Identify which cell holds the provided text, then report its [x, y] central coordinate. 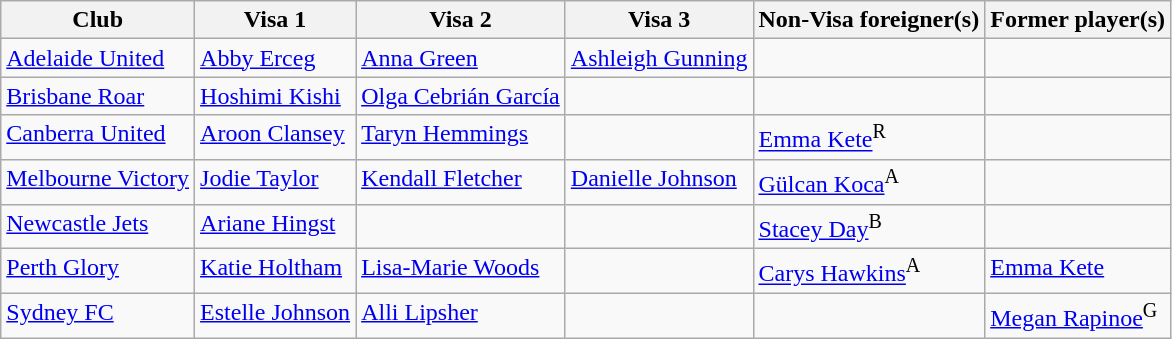
Hoshimi Kishi [276, 96]
Non-Visa foreigner(s) [869, 20]
Anna Green [461, 58]
Visa 3 [659, 20]
Former player(s) [1078, 20]
Adelaide United [98, 58]
Olga Cebrián García [461, 96]
Stacey DayB [869, 226]
Emma KeteR [869, 138]
Emma Kete [1078, 272]
Lisa-Marie Woods [461, 272]
Aroon Clansey [276, 138]
Megan RapinoeG [1078, 316]
Melbourne Victory [98, 182]
Abby Erceg [276, 58]
Club [98, 20]
Danielle Johnson [659, 182]
Gülcan KocaA [869, 182]
Ashleigh Gunning [659, 58]
Perth Glory [98, 272]
Visa 1 [276, 20]
Newcastle Jets [98, 226]
Alli Lipsher [461, 316]
Brisbane Roar [98, 96]
Ariane Hingst [276, 226]
Canberra United [98, 138]
Kendall Fletcher [461, 182]
Taryn Hemmings [461, 138]
Carys HawkinsA [869, 272]
Visa 2 [461, 20]
Jodie Taylor [276, 182]
Sydney FC [98, 316]
Estelle Johnson [276, 316]
Katie Holtham [276, 272]
